Find where the given text appears and provide that cell's center as (x, y) coordinate. 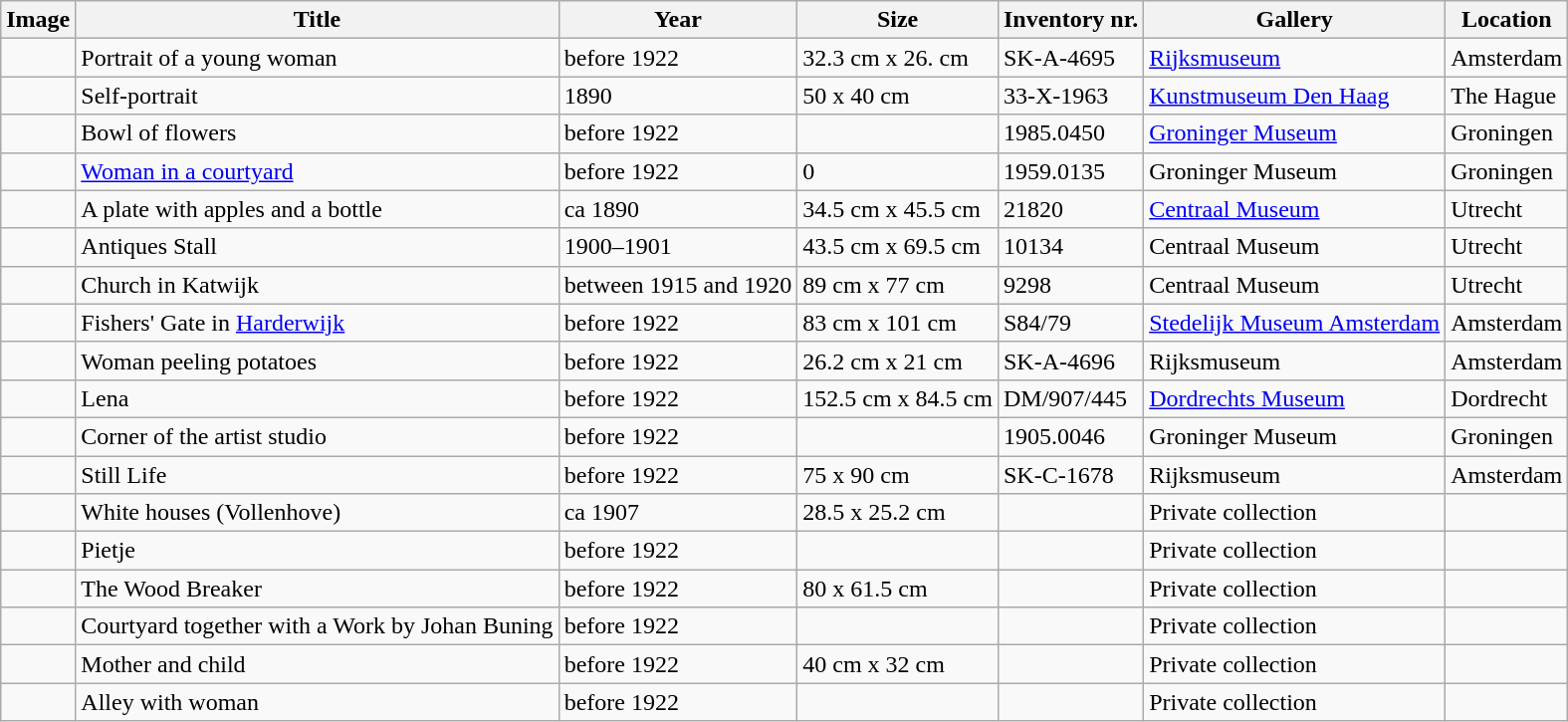
32.3 cm x 26. cm (898, 58)
Image (38, 20)
ca 1907 (678, 513)
75 x 90 cm (898, 475)
Mother and child (317, 664)
Portrait of a young woman (317, 58)
89 cm x 77 cm (898, 285)
Title (317, 20)
Church in Katwijk (317, 285)
34.5 cm x 45.5 cm (898, 209)
1985.0450 (1070, 133)
1905.0046 (1070, 436)
Bowl of flowers (317, 133)
ca 1890 (678, 209)
Gallery (1294, 20)
43.5 cm x 69.5 cm (898, 247)
A plate with apples and a bottle (317, 209)
SK-A-4695 (1070, 58)
26.2 cm x 21 cm (898, 361)
40 cm x 32 cm (898, 664)
Dordrechts Museum (1294, 398)
21820 (1070, 209)
Year (678, 20)
between 1915 and 1920 (678, 285)
1890 (678, 96)
White houses (Vollenhove) (317, 513)
Woman peeling potatoes (317, 361)
9298 (1070, 285)
33-X-1963 (1070, 96)
Alley with woman (317, 702)
Dordrecht (1507, 398)
DM/907/445 (1070, 398)
1900–1901 (678, 247)
The Wood Breaker (317, 589)
Courtyard together with a Work by Johan Buning (317, 626)
Antiques Stall (317, 247)
0 (898, 171)
80 x 61.5 cm (898, 589)
Pietje (317, 551)
Still Life (317, 475)
10134 (1070, 247)
83 cm x 101 cm (898, 323)
152.5 cm x 84.5 cm (898, 398)
SK-C-1678 (1070, 475)
S84/79 (1070, 323)
The Hague (1507, 96)
50 x 40 cm (898, 96)
Kunstmuseum Den Haag (1294, 96)
Self-portrait (317, 96)
Size (898, 20)
Stedelijk Museum Amsterdam (1294, 323)
1959.0135 (1070, 171)
Lena (317, 398)
Fishers' Gate in Harderwijk (317, 323)
28.5 x 25.2 cm (898, 513)
Woman in a courtyard (317, 171)
Inventory nr. (1070, 20)
Corner of the artist studio (317, 436)
SK-A-4696 (1070, 361)
Location (1507, 20)
